Capture the cell that displays the provided text and extract its [X, Y] central coordinate. 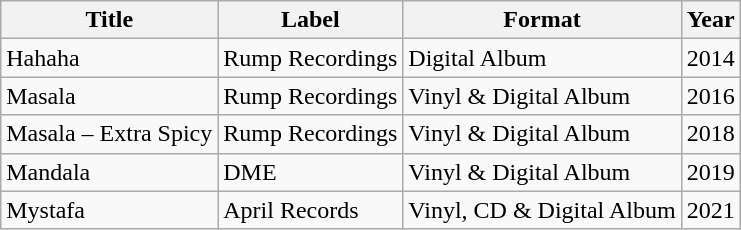
2016 [710, 96]
Masala – Extra Spicy [110, 134]
Format [542, 20]
2019 [710, 172]
Year [710, 20]
2021 [710, 210]
2014 [710, 58]
Hahaha [110, 58]
DME [310, 172]
2018 [710, 134]
Label [310, 20]
Mystafa [110, 210]
April Records [310, 210]
Mandala [110, 172]
Digital Album [542, 58]
Masala [110, 96]
Title [110, 20]
Vinyl, CD & Digital Album [542, 210]
